Return the [x, y] coordinate for the center point of the cell that contains the specified text.  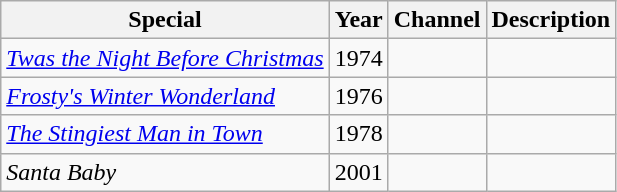
Description [551, 20]
Twas the Night Before Christmas [165, 58]
1978 [358, 134]
Year [358, 20]
Special [165, 20]
1976 [358, 96]
Channel [437, 20]
The Stingiest Man in Town [165, 134]
Santa Baby [165, 172]
2001 [358, 172]
1974 [358, 58]
Frosty's Winter Wonderland [165, 96]
